Search for the cell housing the specified text and yield its (x, y) center coordinate. 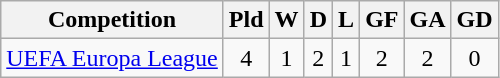
0 (474, 58)
GA (428, 20)
Pld (246, 20)
D (318, 20)
4 (246, 58)
W (286, 20)
UEFA Europa League (112, 58)
Competition (112, 20)
GF (382, 20)
L (346, 20)
GD (474, 20)
